Determine the [x, y] coordinate at the center of the cell enclosing the given text.  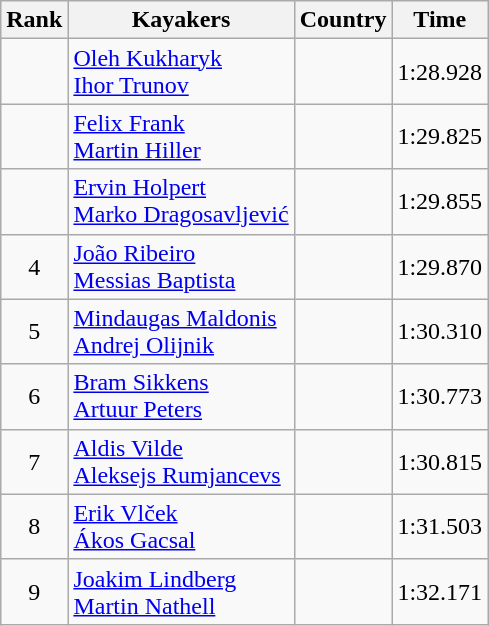
Time [440, 20]
Mindaugas MaldonisAndrej Olijnik [181, 332]
1:28.928 [440, 72]
Aldis VildeAleksejs Rumjancevs [181, 462]
9 [34, 592]
1:30.310 [440, 332]
1:30.815 [440, 462]
1:32.171 [440, 592]
Oleh KukharykIhor Trunov [181, 72]
Erik VlčekÁkos Gacsal [181, 526]
1:31.503 [440, 526]
Joakim LindbergMartin Nathell [181, 592]
5 [34, 332]
8 [34, 526]
6 [34, 396]
Kayakers [181, 20]
Bram SikkensArtuur Peters [181, 396]
1:29.855 [440, 202]
Country [343, 20]
Ervin HolpertMarko Dragosavljević [181, 202]
1:29.870 [440, 266]
7 [34, 462]
João RibeiroMessias Baptista [181, 266]
Felix FrankMartin Hiller [181, 136]
1:29.825 [440, 136]
Rank [34, 20]
1:30.773 [440, 396]
4 [34, 266]
